Search for the cell housing the specified text and yield its (X, Y) center coordinate. 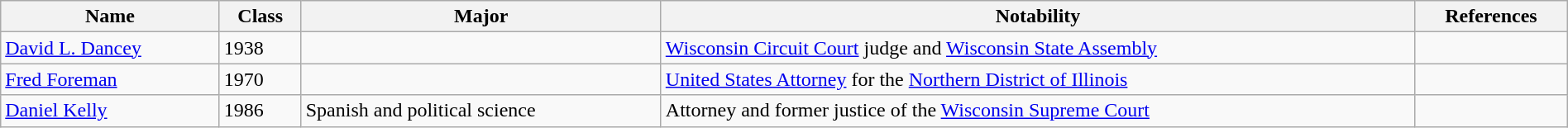
References (1492, 17)
Class (260, 17)
Wisconsin Circuit Court judge and Wisconsin State Assembly (1037, 48)
Fred Foreman (110, 79)
Spanish and political science (481, 111)
Attorney and former justice of the Wisconsin Supreme Court (1037, 111)
United States Attorney for the Northern District of Illinois (1037, 79)
Major (481, 17)
1986 (260, 111)
1970 (260, 79)
Notability (1037, 17)
Daniel Kelly (110, 111)
1938 (260, 48)
David L. Dancey (110, 48)
Name (110, 17)
